Locate the cell with the specified text and output its [x, y] center coordinate. 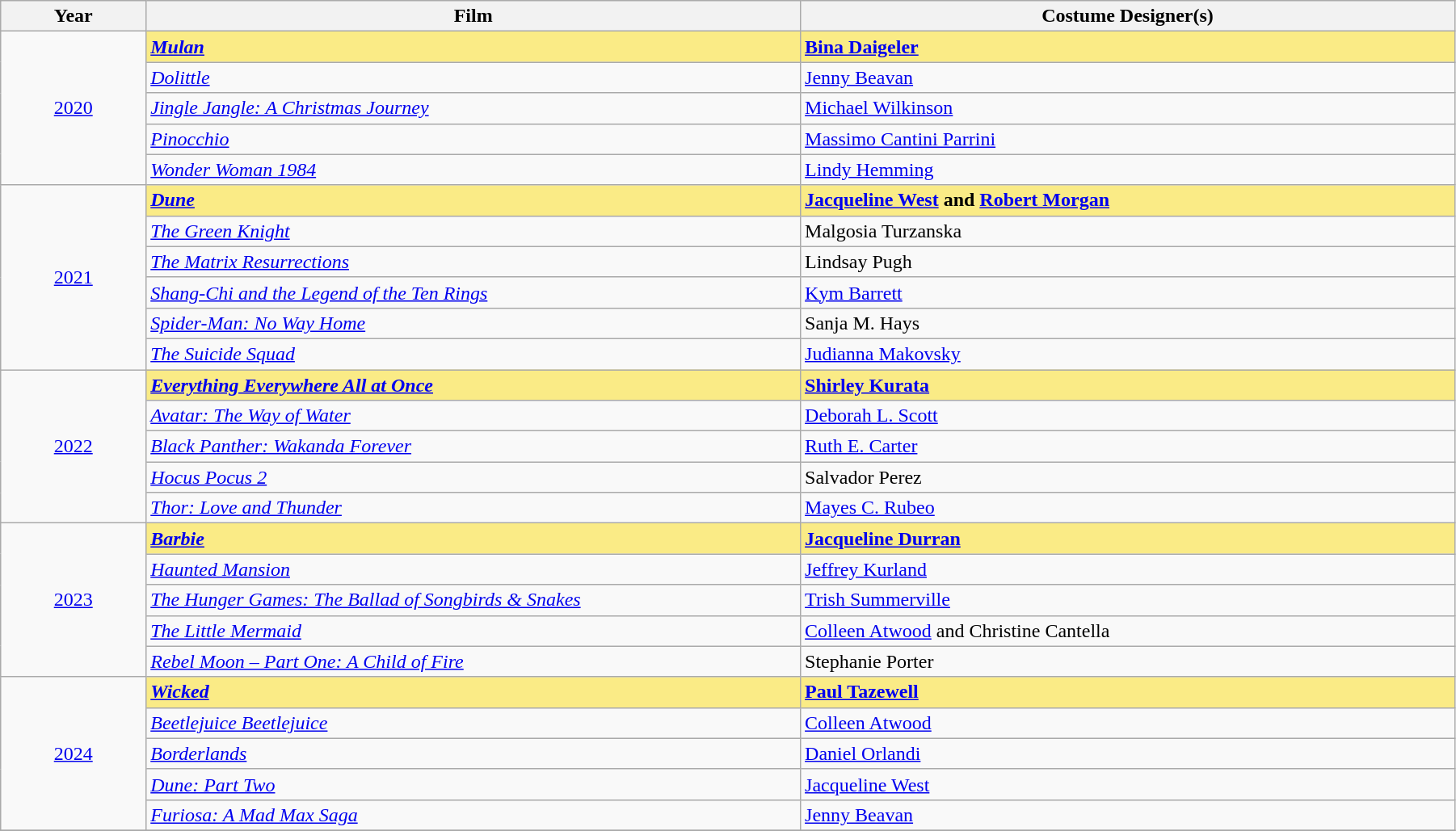
Daniel Orlandi [1128, 753]
Borderlands [473, 753]
Kym Barrett [1128, 292]
Jacqueline Durran [1128, 539]
Jingle Jangle: A Christmas Journey [473, 108]
Wicked [473, 692]
Sanja M. Hays [1128, 323]
Ruth E. Carter [1128, 447]
The Hunger Games: The Ballad of Songbirds & Snakes [473, 600]
Wonder Woman 1984 [473, 170]
Dolittle [473, 78]
Paul Tazewell [1128, 692]
Furiosa: A Mad Max Saga [473, 815]
Dune: Part Two [473, 784]
Salvador Perez [1128, 477]
2022 [74, 447]
Malgosia Turzanska [1128, 231]
Spider-Man: No Way Home [473, 323]
The Matrix Resurrections [473, 262]
Costume Designer(s) [1128, 16]
Shang-Chi and the Legend of the Ten Rings [473, 292]
Mayes C. Rubeo [1128, 508]
Judianna Makovsky [1128, 354]
Thor: Love and Thunder [473, 508]
Film [473, 16]
2024 [74, 753]
Trish Summerville [1128, 600]
Bina Daigeler [1128, 47]
Haunted Mansion [473, 569]
Beetlejuice Beetlejuice [473, 723]
2023 [74, 600]
Lindsay Pugh [1128, 262]
Black Panther: Wakanda Forever [473, 447]
Everything Everywhere All at Once [473, 385]
The Green Knight [473, 231]
Deborah L. Scott [1128, 416]
Michael Wilkinson [1128, 108]
Avatar: The Way of Water [473, 416]
Jeffrey Kurland [1128, 569]
Hocus Pocus 2 [473, 477]
Rebel Moon – Part One: A Child of Fire [473, 661]
Lindy Hemming [1128, 170]
Colleen Atwood and Christine Cantella [1128, 631]
Dune [473, 200]
Massimo Cantini Parrini [1128, 139]
Colleen Atwood [1128, 723]
Shirley Kurata [1128, 385]
2020 [74, 108]
Jacqueline West [1128, 784]
The Suicide Squad [473, 354]
Stephanie Porter [1128, 661]
2021 [74, 277]
Barbie [473, 539]
Year [74, 16]
Mulan [473, 47]
Pinocchio [473, 139]
Jacqueline West and Robert Morgan [1128, 200]
The Little Mermaid [473, 631]
